Locate the cell with the specified text and output its (X, Y) center coordinate. 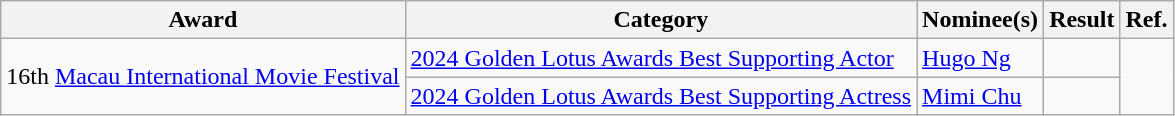
2024 Golden Lotus Awards Best Supporting Actor (661, 58)
Nominee(s) (980, 20)
2024 Golden Lotus Awards Best Supporting Actress (661, 96)
16th Macau International Movie Festival (203, 77)
Ref. (1146, 20)
Mimi Chu (980, 96)
Hugo Ng (980, 58)
Category (661, 20)
Award (203, 20)
Result (1082, 20)
